Search for the cell housing the specified text and yield its (x, y) center coordinate. 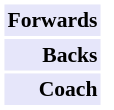
Backs (52, 55)
Coach (52, 90)
Forwards (52, 20)
